Provide the [X, Y] coordinate of the cell's center where the given text is located.  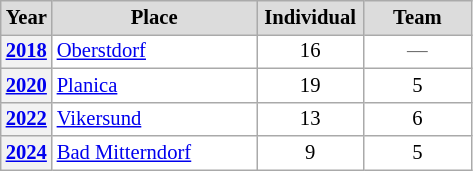
Year [26, 17]
Oberstdorf [154, 51]
2022 [26, 119]
2020 [26, 85]
2024 [26, 153]
— [418, 51]
16 [310, 51]
Planica [154, 85]
Place [154, 17]
Individual [310, 17]
13 [310, 119]
Bad Mitterndorf [154, 153]
6 [418, 119]
19 [310, 85]
2018 [26, 51]
Team [418, 17]
Vikersund [154, 119]
9 [310, 153]
